Determine the [x, y] coordinate at the center of the cell enclosing the given text.  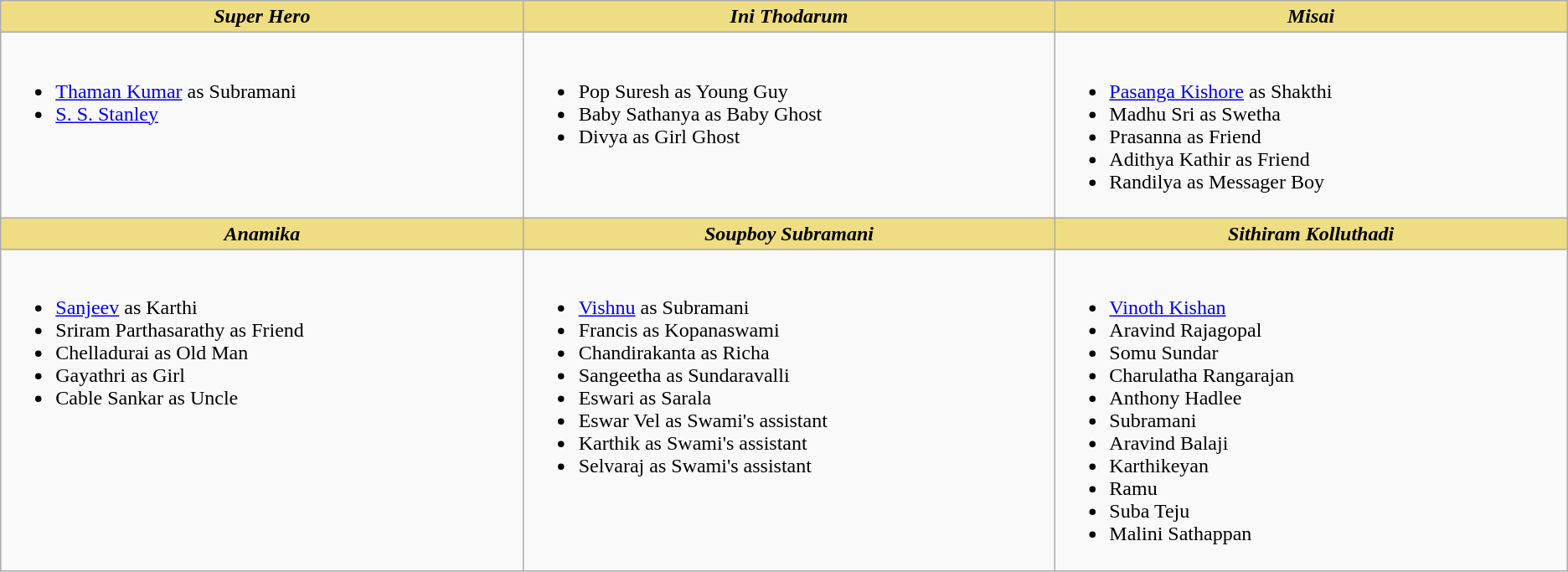
Sanjeev as KarthiSriram Parthasarathy as FriendChelladurai as Old ManGayathri as GirlCable Sankar as Uncle [262, 410]
Anamika [262, 234]
Super Hero [262, 17]
Thaman Kumar as SubramaniS. S. Stanley [262, 126]
Pop Suresh as Young GuyBaby Sathanya as Baby GhostDivya as Girl Ghost [789, 126]
Soupboy Subramani [789, 234]
Misai [1311, 17]
Vinoth KishanAravind RajagopalSomu SundarCharulatha RangarajanAnthony HadleeSubramaniAravind BalajiKarthikeyanRamuSuba TejuMalini Sathappan [1311, 410]
Ini Thodarum [789, 17]
Pasanga Kishore as ShakthiMadhu Sri as SwethaPrasanna as FriendAdithya Kathir as FriendRandilya as Messager Boy [1311, 126]
Sithiram Kolluthadi [1311, 234]
